Identify which cell holds the provided text, then report its [X, Y] central coordinate. 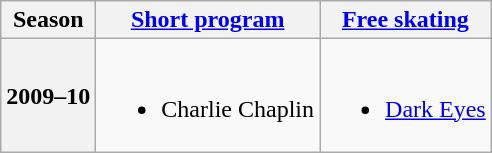
Free skating [406, 20]
Season [48, 20]
Dark Eyes [406, 96]
2009–10 [48, 96]
Short program [208, 20]
Charlie Chaplin [208, 96]
